Scan for the cell matching the given text and deliver its (X, Y) coordinate at center. 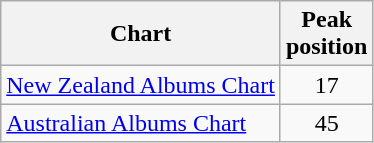
Australian Albums Chart (141, 123)
Chart (141, 34)
New Zealand Albums Chart (141, 85)
Peakposition (326, 34)
17 (326, 85)
45 (326, 123)
